Scan for the cell matching the given text and deliver its (x, y) coordinate at center. 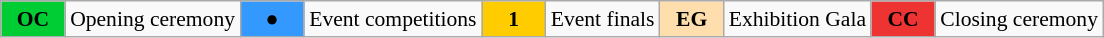
1 (514, 19)
Opening ceremony (152, 19)
CC (903, 19)
● (272, 19)
EG (692, 19)
Exhibition Gala (798, 19)
Event finals (603, 19)
Event competitions (392, 19)
Closing ceremony (1019, 19)
OC (33, 19)
